Scan for the cell matching the given text and deliver its [X, Y] coordinate at center. 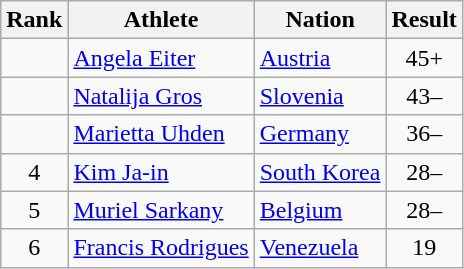
43– [424, 96]
4 [34, 172]
Kim Ja-in [161, 172]
6 [34, 248]
Austria [320, 58]
36– [424, 134]
45+ [424, 58]
Result [424, 20]
Muriel Sarkany [161, 210]
Angela Eiter [161, 58]
Francis Rodrigues [161, 248]
Germany [320, 134]
5 [34, 210]
Athlete [161, 20]
Nation [320, 20]
19 [424, 248]
Natalija Gros [161, 96]
Marietta Uhden [161, 134]
South Korea [320, 172]
Venezuela [320, 248]
Rank [34, 20]
Slovenia [320, 96]
Belgium [320, 210]
